Locate the cell with the specified text and output its [x, y] center coordinate. 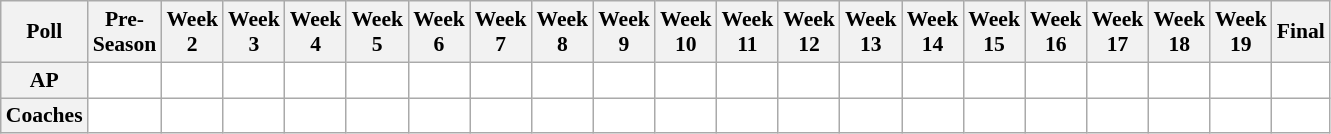
Week2 [192, 32]
Week3 [254, 32]
Week17 [1118, 32]
Week14 [933, 32]
Week19 [1241, 32]
Coaches [44, 116]
Week10 [686, 32]
Week7 [501, 32]
Week8 [562, 32]
Week12 [809, 32]
Week18 [1179, 32]
AP [44, 80]
Week15 [994, 32]
Week4 [316, 32]
Week13 [871, 32]
Week9 [624, 32]
Week5 [377, 32]
Week16 [1056, 32]
Final [1301, 32]
Poll [44, 32]
Week6 [439, 32]
Pre-Season [125, 32]
Week11 [748, 32]
